Find where the given text appears and provide that cell's center as (x, y) coordinate. 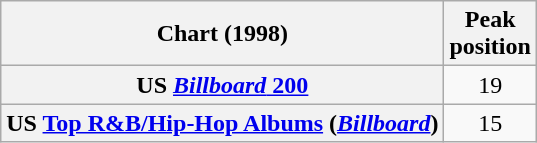
19 (490, 85)
15 (490, 123)
Peakposition (490, 34)
US Billboard 200 (222, 85)
US Top R&B/Hip-Hop Albums (Billboard) (222, 123)
Chart (1998) (222, 34)
